Extract the [X, Y] coordinate from the center of the cell holding the provided text.  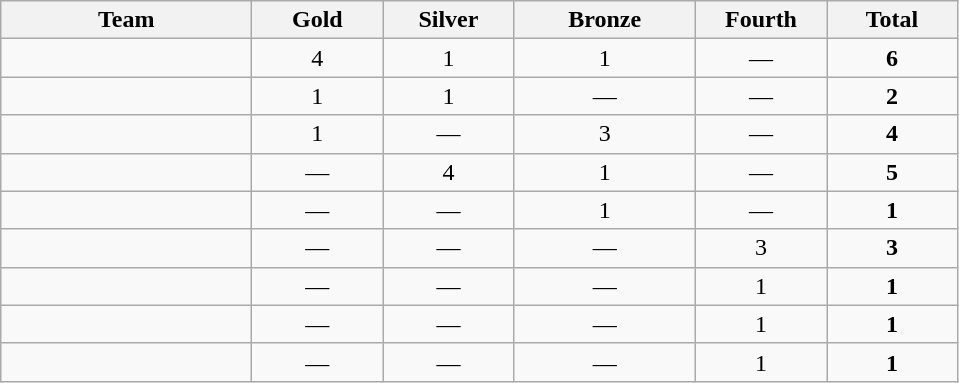
Bronze [605, 20]
5 [892, 172]
Team [126, 20]
6 [892, 58]
Total [892, 20]
Gold [318, 20]
2 [892, 96]
Fourth [760, 20]
Silver [448, 20]
